Locate the cell with the specified text and output its (x, y) center coordinate. 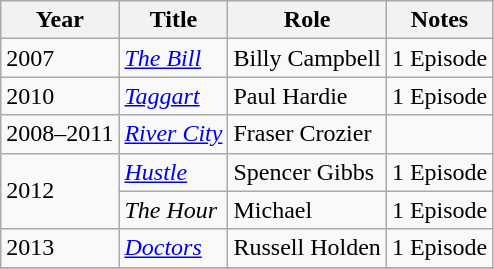
River City (174, 134)
Paul Hardie (307, 96)
2012 (60, 191)
2013 (60, 248)
Doctors (174, 248)
2010 (60, 96)
Role (307, 20)
Taggart (174, 96)
Russell Holden (307, 248)
2007 (60, 58)
Billy Campbell (307, 58)
Title (174, 20)
The Bill (174, 58)
Year (60, 20)
Notes (439, 20)
Hustle (174, 172)
Michael (307, 210)
2008–2011 (60, 134)
The Hour (174, 210)
Fraser Crozier (307, 134)
Spencer Gibbs (307, 172)
